Find where the given text appears and provide that cell's center as (x, y) coordinate. 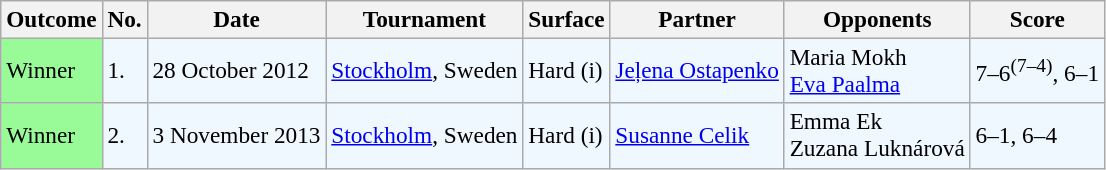
Partner (697, 19)
Surface (566, 19)
Emma Ek Zuzana Luknárová (877, 136)
No. (124, 19)
28 October 2012 (236, 70)
Jeļena Ostapenko (697, 70)
Maria Mokh Eva Paalma (877, 70)
Tournament (424, 19)
3 November 2013 (236, 136)
Date (236, 19)
6–1, 6–4 (1037, 136)
Score (1037, 19)
1. (124, 70)
Susanne Celik (697, 136)
Opponents (877, 19)
2. (124, 136)
Outcome (52, 19)
7–6(7–4), 6–1 (1037, 70)
